Identify which cell holds the provided text, then report its (x, y) central coordinate. 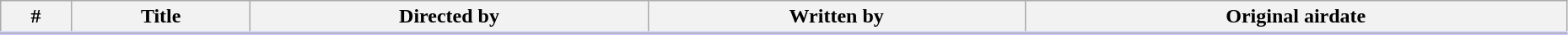
Original airdate (1296, 17)
Written by (837, 17)
Title (160, 17)
# (36, 17)
Directed by (449, 17)
